Return the [X, Y] coordinate for the center point of the cell that contains the specified text.  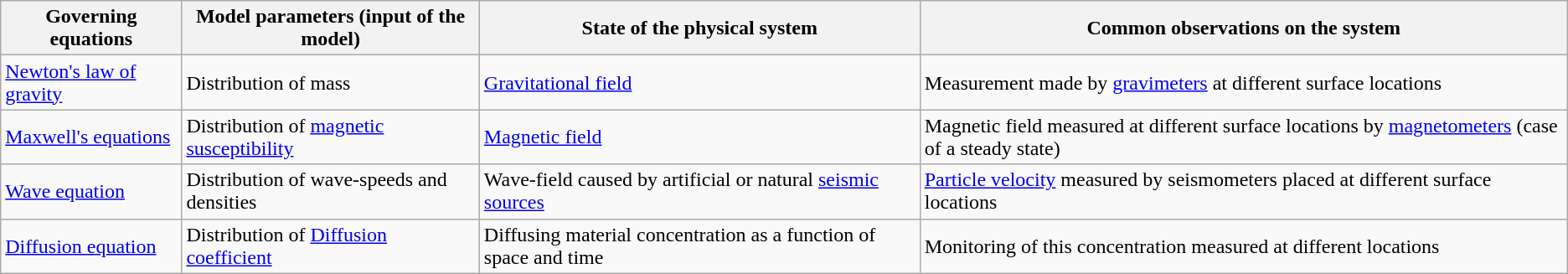
Distribution of wave-speeds and densities [330, 191]
Magnetic field measured at different surface locations by magnetometers (case of a steady state) [1243, 137]
Newton's law of gravity [91, 82]
Distribution of magnetic susceptibility [330, 137]
Particle velocity measured by seismometers placed at different surface locations [1243, 191]
Wave-field caused by artificial or natural seismic sources [699, 191]
Governing equations [91, 28]
Common observations on the system [1243, 28]
Distribution of Diffusion coefficient [330, 246]
Gravitational field [699, 82]
State of the physical system [699, 28]
Maxwell's equations [91, 137]
Monitoring of this concentration measured at different locations [1243, 246]
Distribution of mass [330, 82]
Wave equation [91, 191]
Measurement made by gravimeters at different surface locations [1243, 82]
Diffusing material concentration as a function of space and time [699, 246]
Diffusion equation [91, 246]
Model parameters (input of the model) [330, 28]
Magnetic field [699, 137]
